Determine the (x, y) coordinate at the center of the cell enclosing the given text.  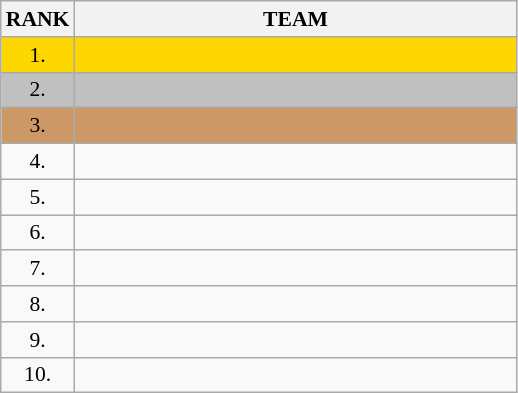
5. (38, 197)
RANK (38, 19)
6. (38, 233)
8. (38, 304)
4. (38, 162)
7. (38, 269)
2. (38, 90)
1. (38, 55)
10. (38, 375)
TEAM (295, 19)
9. (38, 340)
3. (38, 126)
